Output the [X, Y] coordinate of the center of the cell containing the given text.  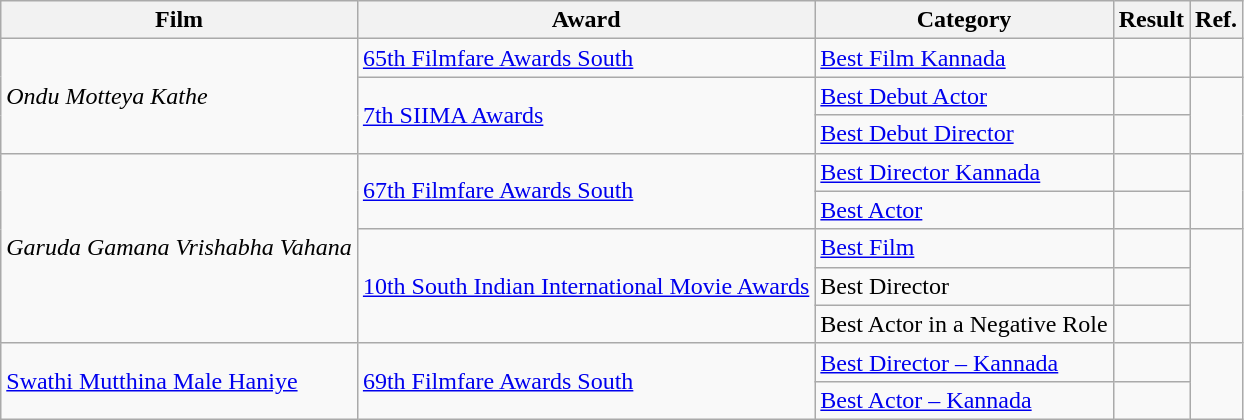
65th Filmfare Awards South [586, 58]
Best Film Kannada [964, 58]
Result [1151, 20]
Category [964, 20]
67th Filmfare Awards South [586, 191]
7th SIIMA Awards [586, 115]
Best Director – Kannada [964, 362]
Best Actor – Kannada [964, 400]
Best Actor [964, 210]
Film [180, 20]
Ondu Motteya Kathe [180, 96]
Best Director Kannada [964, 172]
10th South Indian International Movie Awards [586, 286]
Best Director [964, 286]
Best Debut Director [964, 134]
Garuda Gamana Vrishabha Vahana [180, 248]
Ref. [1216, 20]
Swathi Mutthina Male Haniye [180, 381]
Best Film [964, 248]
Award [586, 20]
Best Actor in a Negative Role [964, 324]
Best Debut Actor [964, 96]
69th Filmfare Awards South [586, 381]
